Scan for the cell matching the given text and deliver its (X, Y) coordinate at center. 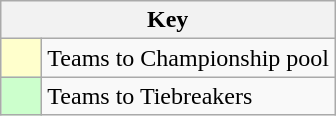
Teams to Tiebreakers (188, 96)
Teams to Championship pool (188, 58)
Key (168, 20)
